Find where the given text appears and provide that cell's center as [x, y] coordinate. 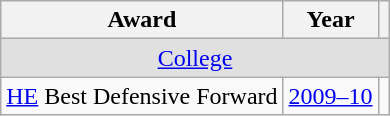
College [195, 58]
Year [330, 20]
HE Best Defensive Forward [142, 96]
Award [142, 20]
2009–10 [330, 96]
